Determine the (x, y) coordinate at the center of the cell enclosing the given text.  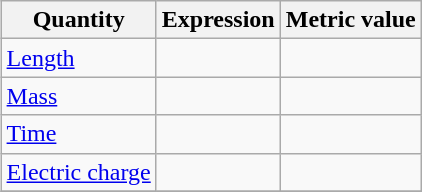
Electric charge (78, 172)
Expression (218, 20)
Metric value (350, 20)
Mass (78, 96)
Length (78, 58)
Time (78, 134)
Quantity (78, 20)
